Scan for the cell matching the given text and deliver its [x, y] coordinate at center. 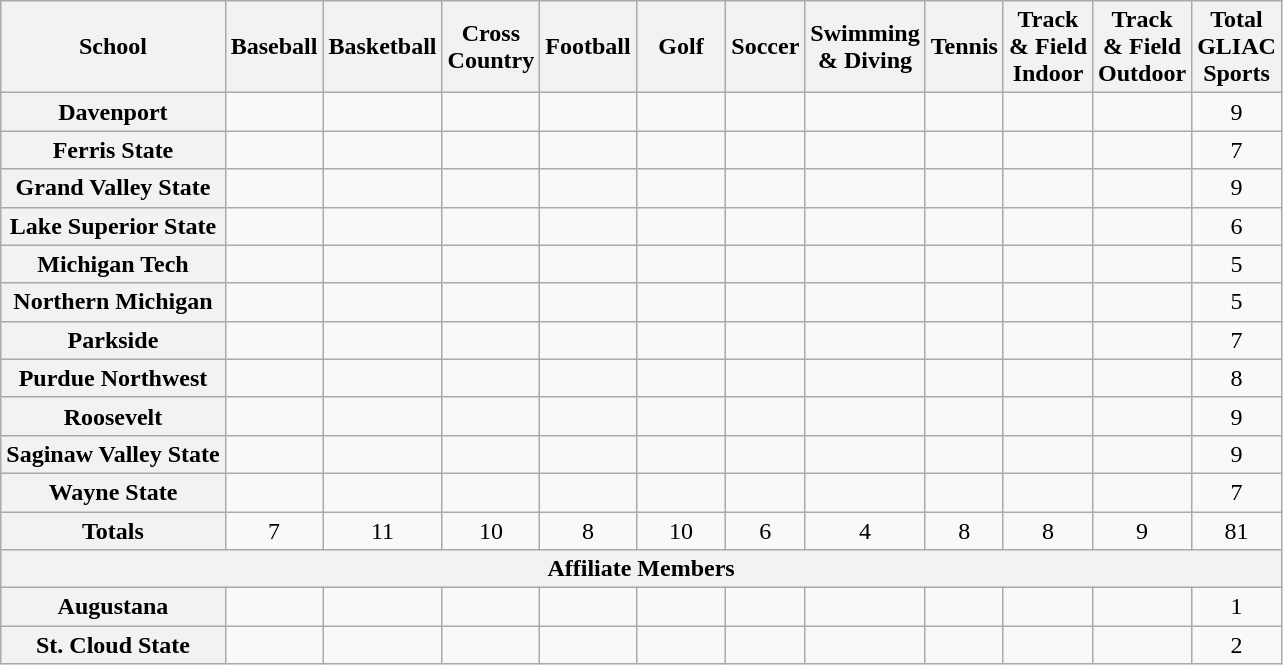
Purdue Northwest [113, 378]
Parkside [113, 340]
Ferris State [113, 150]
Track& FieldOutdoor [1142, 47]
Augustana [113, 607]
Roosevelt [113, 416]
2 [1237, 645]
Swimming& Diving [865, 47]
Tennis [964, 47]
11 [382, 531]
School [113, 47]
Michigan Tech [113, 264]
4 [865, 531]
Northern Michigan [113, 302]
Baseball [274, 47]
Lake Superior State [113, 226]
Grand Valley State [113, 188]
Soccer [766, 47]
Golf [681, 47]
Saginaw Valley State [113, 454]
Affiliate Members [642, 569]
St. Cloud State [113, 645]
Football [588, 47]
Track& FieldIndoor [1048, 47]
Wayne State [113, 492]
CrossCountry [491, 47]
Basketball [382, 47]
Totals [113, 531]
TotalGLIACSports [1237, 47]
1 [1237, 607]
81 [1237, 531]
Davenport [113, 112]
